For the text-containing cell, return its midpoint in [x, y] coordinate format. 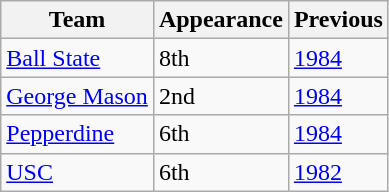
George Mason [78, 96]
1982 [338, 172]
Previous [338, 20]
Appearance [220, 20]
2nd [220, 96]
Pepperdine [78, 134]
USC [78, 172]
Team [78, 20]
8th [220, 58]
Ball State [78, 58]
